Return [X, Y] of the center of cell containing provided text 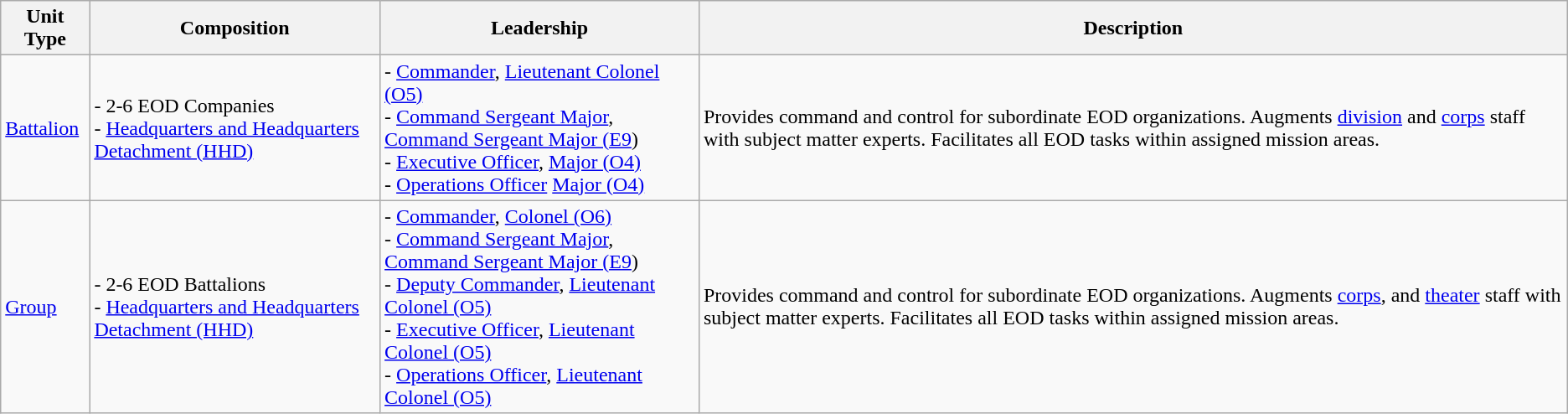
Battalion [45, 127]
Leadership [539, 28]
- 2-6 EOD Battalions- Headquarters and Headquarters Detachment (HHD) [235, 307]
Unit Type [45, 28]
Description [1132, 28]
Group [45, 307]
- 2-6 EOD Companies- Headquarters and Headquarters Detachment (HHD) [235, 127]
Composition [235, 28]
